Determine the (x, y) coordinate at the center of the cell enclosing the given text.  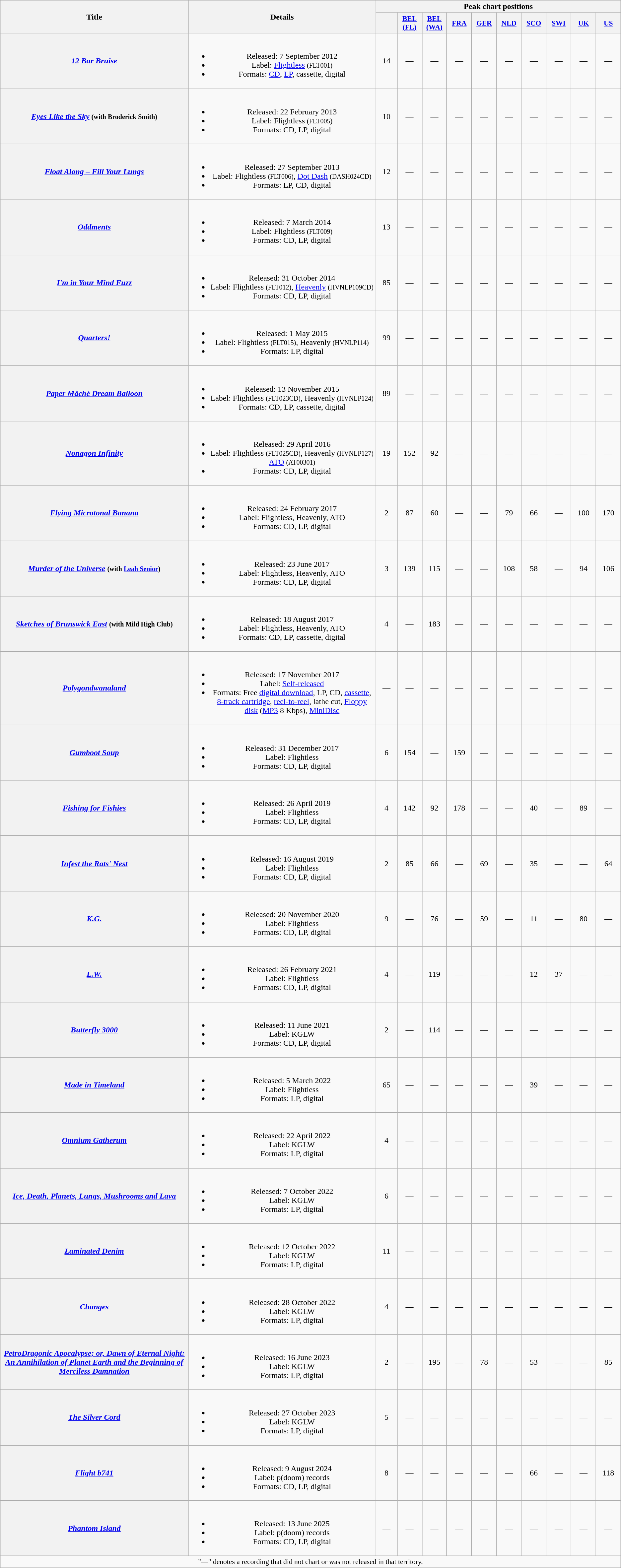
Ice, Death, Planets, Lungs, Mushrooms and Lava (94, 1196)
US (608, 23)
40 (534, 808)
I'm in Your Mind Fuzz (94, 283)
58 (534, 568)
99 (386, 338)
9 (386, 919)
Gumboot Soup (94, 753)
106 (608, 568)
L.W. (94, 974)
Polygondwanaland (94, 688)
178 (459, 808)
Laminated Denim (94, 1251)
K.G. (94, 919)
Nonagon Infinity (94, 453)
Changes (94, 1307)
Released: 28 October 2022Label: KGLWFormats: LP, digital (282, 1307)
Released: 7 September 2012Label: Flightless (FLT001)Formats: CD, LP, cassette, digital (282, 61)
BEL(FL) (409, 23)
FRA (459, 23)
35 (534, 864)
Released: 7 October 2022Label: KGLWFormats: LP, digital (282, 1196)
53 (534, 1362)
Released: 7 March 2014Label: Flightless (FLT009)Formats: CD, LP, digital (282, 227)
Details (282, 17)
Released: 23 June 2017Label: Flightless, Heavenly, ATOFormats: CD, LP, digital (282, 568)
12 Bar Bruise (94, 61)
14 (386, 61)
Released: 31 December 2017Label: FlightlessFormats: CD, LP, digital (282, 753)
Released: 27 September 2013Label: Flightless (FLT006), Dot Dash (DASH024CD)Formats: LP, CD, digital (282, 172)
100 (583, 513)
"—" denotes a recording that did not chart or was not released in that territory. (310, 1562)
Released: 16 June 2023Label: KGLWFormats: LP, digital (282, 1362)
115 (435, 568)
159 (459, 753)
19 (386, 453)
Released: 27 October 2023Label: KGLWFormats: LP, digital (282, 1417)
GER (484, 23)
Released: 26 April 2019Label: FlightlessFormats: CD, LP, digital (282, 808)
UK (583, 23)
118 (608, 1473)
5 (386, 1417)
10 (386, 116)
Title (94, 17)
195 (435, 1362)
87 (409, 513)
76 (435, 919)
79 (509, 513)
119 (435, 974)
Flight b741 (94, 1473)
59 (484, 919)
Released: 1 May 2015Label: Flightless (FLT015), Heavenly (HVNLP114)Formats: LP, digital (282, 338)
Released: 13 June 2025Label: p(doom) recordsFormats: CD, LP, digital (282, 1528)
Infest the Rats' Nest (94, 864)
78 (484, 1362)
3 (386, 568)
80 (583, 919)
139 (409, 568)
108 (509, 568)
Released: 5 March 2022Label: FlightlessFormats: LP, digital (282, 1085)
Murder of the Universe (with Leah Senior) (94, 568)
Butterfly 3000 (94, 1029)
Flying Microtonal Banana (94, 513)
Quarters! (94, 338)
BEL(WA) (435, 23)
Released: 31 October 2014Label: Flightless (FLT012), Heavenly (HVNLP109CD)Formats: CD, LP, digital (282, 283)
Released: 12 October 2022Label: KGLWFormats: LP, digital (282, 1251)
NLD (509, 23)
39 (534, 1085)
SCO (534, 23)
Paper Mâché Dream Balloon (94, 393)
Omnium Gatherum (94, 1140)
152 (409, 453)
Released: 26 February 2021Label: FlightlessFormats: CD, LP, digital (282, 974)
142 (409, 808)
183 (435, 624)
Released: 9 August 2024Label: p(doom) recordsFormats: CD, LP, digital (282, 1473)
Released: 29 April 2016Label: Flightless (FLT025CD), Heavenly (HVNLP127) ATO (AT00301)Formats: CD, LP, digital (282, 453)
Phantom Island (94, 1528)
The Silver Cord (94, 1417)
13 (386, 227)
114 (435, 1029)
PetroDragonic Apocalypse; or, Dawn of Eternal Night: An Annihilation of Planet Earth and the Beginning of Merciless Damnation (94, 1362)
Released: 22 April 2022Label: KGLWFormats: LP, digital (282, 1140)
Sketches of Brunswick East (with Mild High Club) (94, 624)
Released: 16 August 2019Label: FlightlessFormats: CD, LP, digital (282, 864)
Released: 11 June 2021Label: KGLWFormats: CD, LP, digital (282, 1029)
Peak chart positions (498, 7)
Fishing for Fishies (94, 808)
SWI (559, 23)
Float Along – Fill Your Lungs (94, 172)
65 (386, 1085)
Released: 22 February 2013Label: Flightless (FLT005)Formats: CD, LP, digital (282, 116)
Eyes Like the Sky (with Broderick Smith) (94, 116)
94 (583, 568)
69 (484, 864)
Released: 24 February 2017Label: Flightless, Heavenly, ATOFormats: CD, LP, digital (282, 513)
Oddments (94, 227)
64 (608, 864)
37 (559, 974)
Released: 13 November 2015Label: Flightless (FLT023CD), Heavenly (HVNLP124)Formats: CD, LP, cassette, digital (282, 393)
8 (386, 1473)
Made in Timeland (94, 1085)
170 (608, 513)
60 (435, 513)
Released: 20 November 2020Label: FlightlessFormats: CD, LP, digital (282, 919)
Released: 18 August 2017Label: Flightless, Heavenly, ATOFormats: CD, LP, cassette, digital (282, 624)
154 (409, 753)
